Determine the [X, Y] coordinate at the center of the cell enclosing the given text.  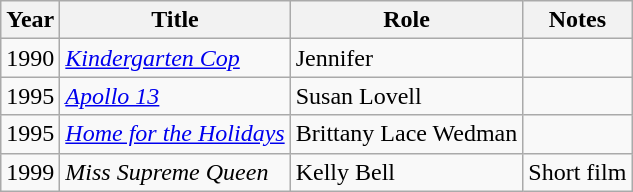
Susan Lovell [406, 96]
Title [175, 20]
Kelly Bell [406, 172]
Miss Supreme Queen [175, 172]
Role [406, 20]
Jennifer [406, 58]
Brittany Lace Wedman [406, 134]
1990 [30, 58]
Notes [578, 20]
Home for the Holidays [175, 134]
Short film [578, 172]
Apollo 13 [175, 96]
Year [30, 20]
Kindergarten Cop [175, 58]
1999 [30, 172]
